Output the (x, y) coordinate of the center of the cell containing the given text.  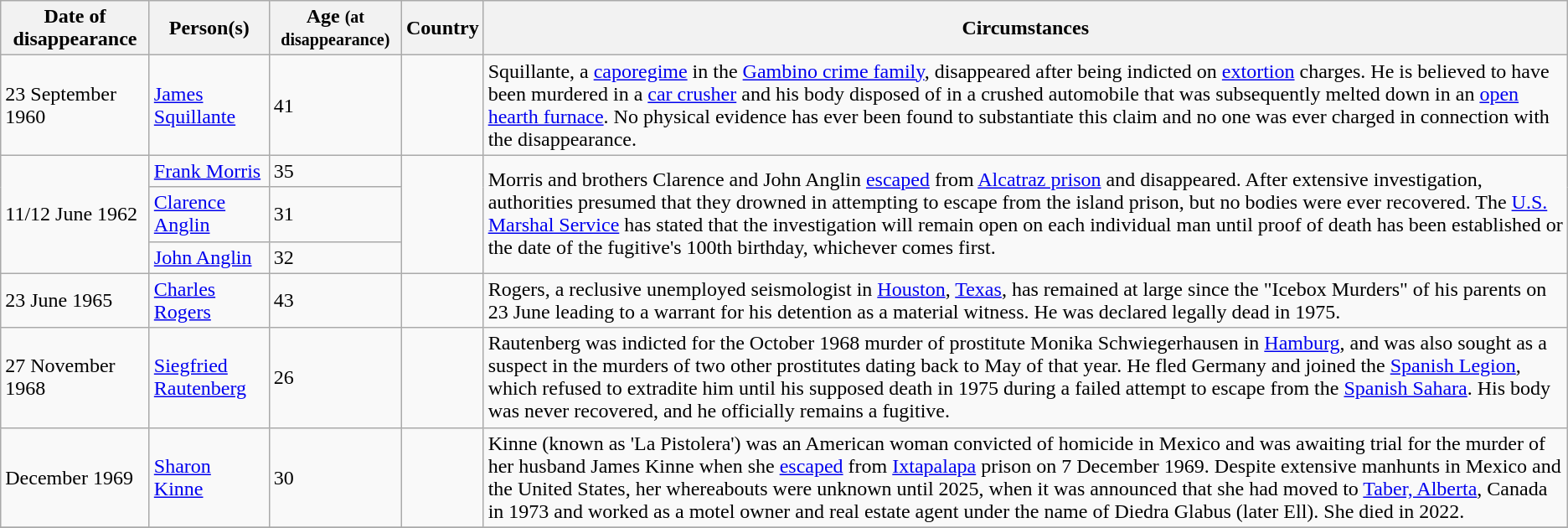
Date of disappearance (75, 28)
Country (442, 28)
Clarence Anglin (209, 215)
23 September 1960 (75, 106)
23 June 1965 (75, 300)
December 1969 (75, 478)
35 (335, 171)
Age (at disappearance) (335, 28)
30 (335, 478)
26 (335, 377)
John Anglin (209, 257)
41 (335, 106)
32 (335, 257)
Sharon Kinne (209, 478)
Siegfried Rautenberg (209, 377)
Charles Rogers (209, 300)
James Squillante (209, 106)
27 November 1968 (75, 377)
43 (335, 300)
Circumstances (1025, 28)
31 (335, 215)
Person(s) (209, 28)
Frank Morris (209, 171)
11/12 June 1962 (75, 215)
